Output the [x, y] coordinate of the center of the cell containing the given text.  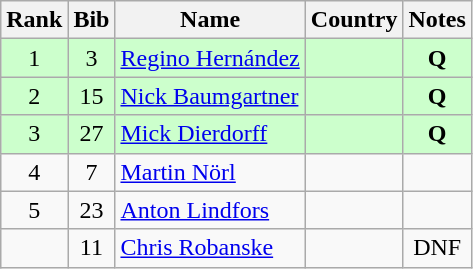
Anton Lindfors [210, 210]
Martin Nörl [210, 172]
2 [34, 96]
27 [92, 134]
Chris Robanske [210, 248]
Regino Hernández [210, 58]
Name [210, 20]
Nick Baumgartner [210, 96]
Rank [34, 20]
23 [92, 210]
7 [92, 172]
5 [34, 210]
DNF [437, 248]
1 [34, 58]
4 [34, 172]
Mick Dierdorff [210, 134]
15 [92, 96]
11 [92, 248]
Bib [92, 20]
Notes [437, 20]
Country [354, 20]
